Scan for the cell matching the given text and deliver its [X, Y] coordinate at center. 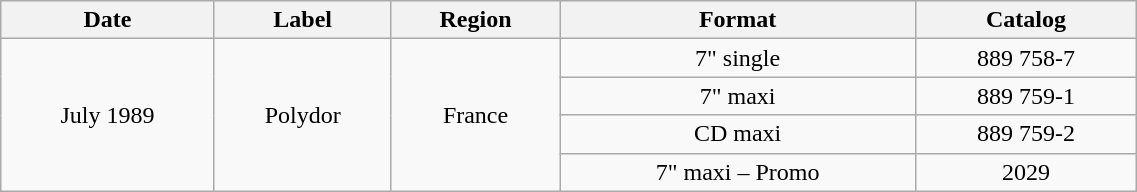
Region [476, 20]
France [476, 115]
889 758-7 [1026, 58]
Polydor [302, 115]
889 759-2 [1026, 134]
7" maxi [738, 96]
2029 [1026, 172]
Label [302, 20]
889 759-1 [1026, 96]
Date [108, 20]
7" maxi – Promo [738, 172]
CD maxi [738, 134]
July 1989 [108, 115]
Format [738, 20]
7" single [738, 58]
Catalog [1026, 20]
